Determine the [x, y] coordinate at the center of the cell enclosing the given text.  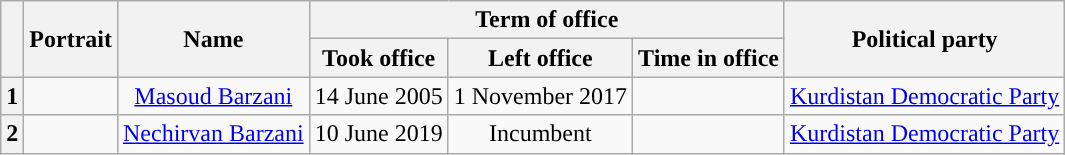
Time in office [709, 58]
Nechirvan Barzani [213, 134]
Political party [924, 39]
Incumbent [540, 134]
Left office [540, 58]
Term of office [546, 20]
1 November 2017 [540, 96]
Name [213, 39]
Masoud Barzani [213, 96]
2 [12, 134]
14 June 2005 [378, 96]
1 [12, 96]
Portrait [71, 39]
10 June 2019 [378, 134]
Took office [378, 58]
